Determine the [x, y] coordinate at the center of the cell enclosing the given text.  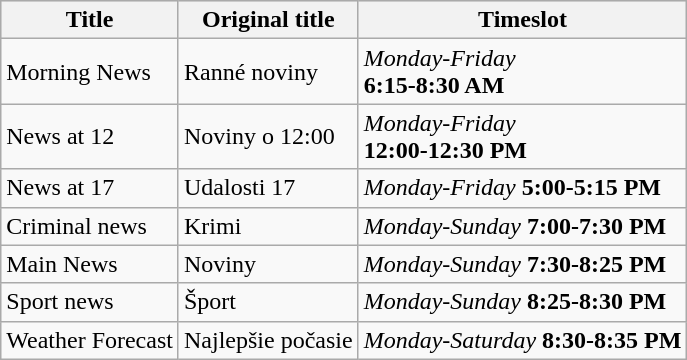
Monday-Sunday 7:30-8:25 PM [522, 264]
Original title [268, 20]
Ranné noviny [268, 72]
Udalosti 17 [268, 188]
Title [90, 20]
Monday-Saturday 8:30-8:35 PM [522, 340]
Noviny [268, 264]
News at 17 [90, 188]
Weather Forecast [90, 340]
Monday-Friday12:00-12:30 PM [522, 136]
Morning News [90, 72]
Main News [90, 264]
Timeslot [522, 20]
Krimi [268, 226]
Monday-Sunday 8:25-8:30 PM [522, 302]
Monday-Sunday 7:00-7:30 PM [522, 226]
Najlepšie počasie [268, 340]
Monday-Friday 5:00-5:15 PM [522, 188]
Sport news [90, 302]
Monday-Friday6:15-8:30 AM [522, 72]
Noviny o 12:00 [268, 136]
Criminal news [90, 226]
News at 12 [90, 136]
Šport [268, 302]
